Provide the (x, y) coordinate of the cell's center where the given text is located.  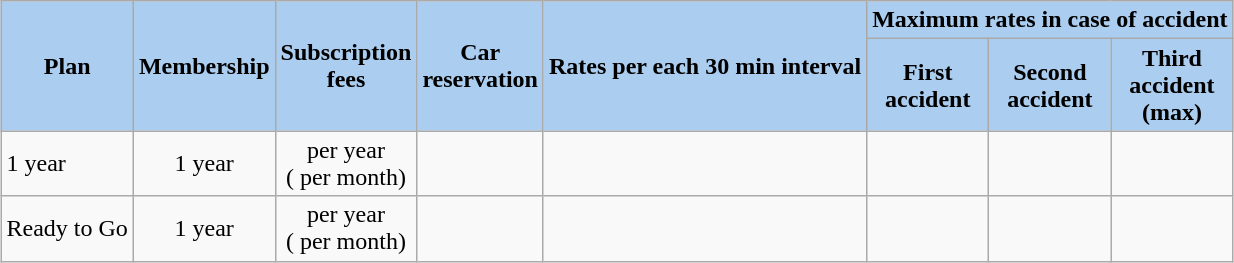
Membership (204, 66)
Rates per each 30 min interval (704, 66)
Carreservation (480, 66)
Thirdaccident(max) (1172, 85)
Firstaccident (928, 85)
Maximum rates in case of accident (1050, 20)
Ready to Go (67, 228)
Subscription fees (346, 66)
Secondaccident (1050, 85)
Plan (67, 66)
